Determine the (X, Y) coordinate at the center of the cell enclosing the given text.  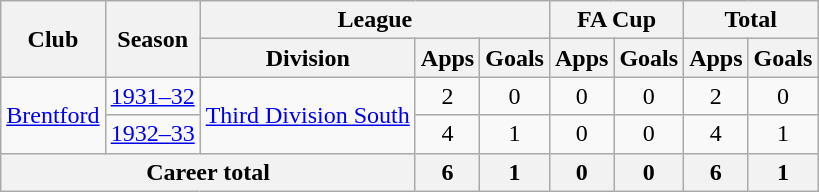
Season (152, 39)
Career total (208, 172)
Division (308, 58)
League (374, 20)
Club (53, 39)
FA Cup (616, 20)
1932–33 (152, 134)
Brentford (53, 115)
Third Division South (308, 115)
Total (751, 20)
1931–32 (152, 96)
